Locate the cell with the specified text and output its [x, y] center coordinate. 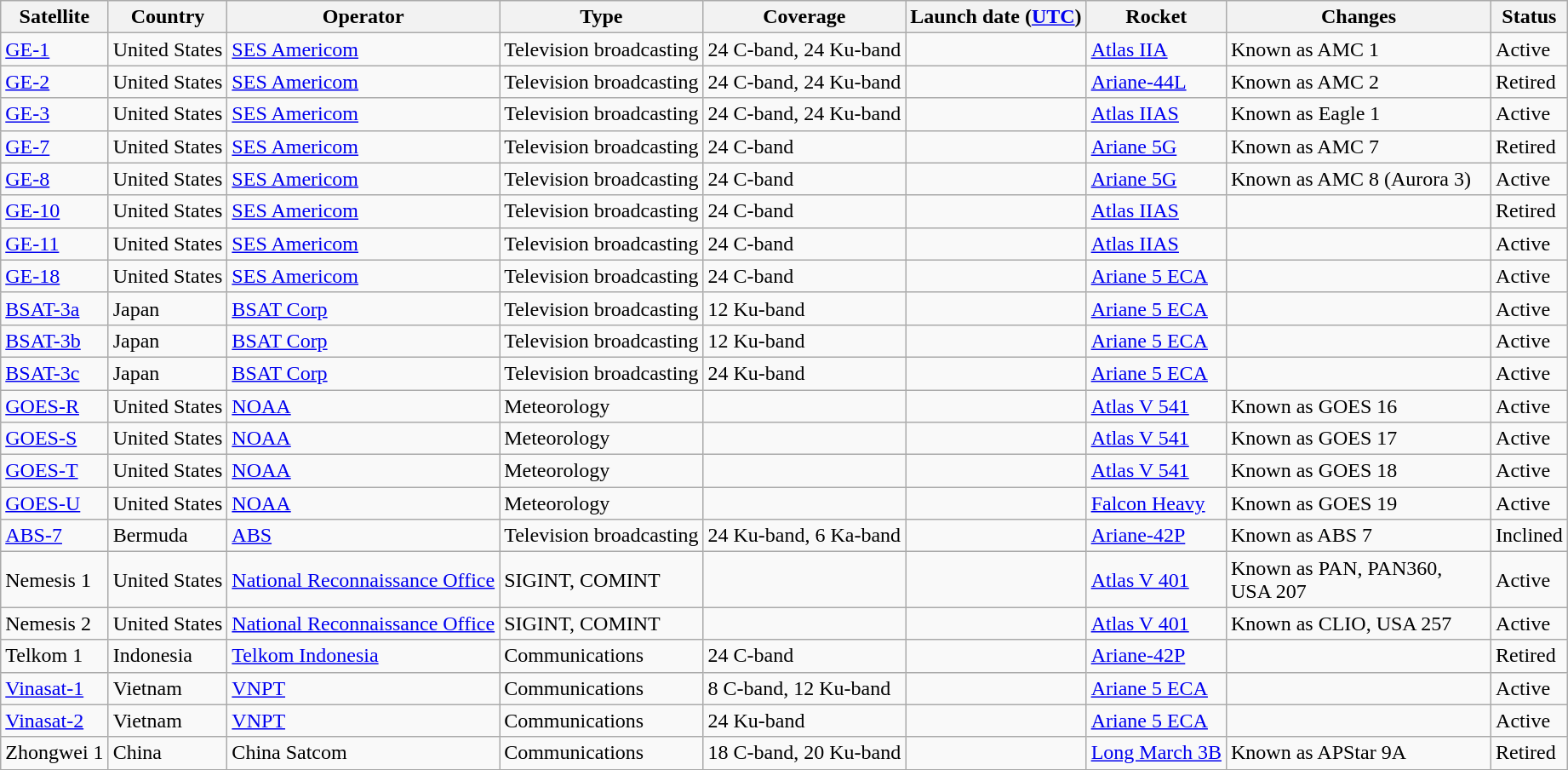
Known as Eagle 1 [1359, 114]
GE-11 [54, 244]
Known as PAN, PAN360, USA 207 [1359, 579]
Known as APStar 9A [1359, 753]
China [168, 753]
Telkom Indonesia [363, 656]
ABS-7 [54, 536]
18 C-band, 20 Ku-band [804, 753]
BSAT-3c [54, 373]
Known as GOES 17 [1359, 439]
GE-18 [54, 276]
GE-1 [54, 49]
BSAT-3a [54, 308]
Known as ABS 7 [1359, 536]
GE-2 [54, 82]
Satellite [54, 17]
Known as AMC 2 [1359, 82]
Long March 3B [1156, 753]
GE-10 [54, 211]
Falcon Heavy [1156, 503]
BSAT-3b [54, 341]
24 Ku-band, 6 Ka-band [804, 536]
Atlas IIA [1156, 49]
GE-7 [54, 147]
Inclined [1530, 536]
Operator [363, 17]
Country [168, 17]
GOES-U [54, 503]
Changes [1359, 17]
Nemesis 2 [54, 623]
GOES-R [54, 406]
ABS [363, 536]
China Satcom [363, 753]
Indonesia [168, 656]
Telkom 1 [54, 656]
Launch date (UTC) [996, 17]
Known as AMC 8 (Aurora 3) [1359, 179]
Bermuda [168, 536]
Status [1530, 17]
GE-8 [54, 179]
Coverage [804, 17]
Vinasat-1 [54, 688]
Known as AMC 1 [1359, 49]
Vinasat-2 [54, 721]
Nemesis 1 [54, 579]
GOES-T [54, 471]
Ariane-44L [1156, 82]
8 C-band, 12 Ku-band [804, 688]
Known as GOES 18 [1359, 471]
Known as CLIO, USA 257 [1359, 623]
GE-3 [54, 114]
Rocket [1156, 17]
Type [601, 17]
Zhongwei 1 [54, 753]
Known as AMC 7 [1359, 147]
GOES-S [54, 439]
Known as GOES 16 [1359, 406]
Known as GOES 19 [1359, 503]
